Identify which cell holds the provided text, then report its [x, y] central coordinate. 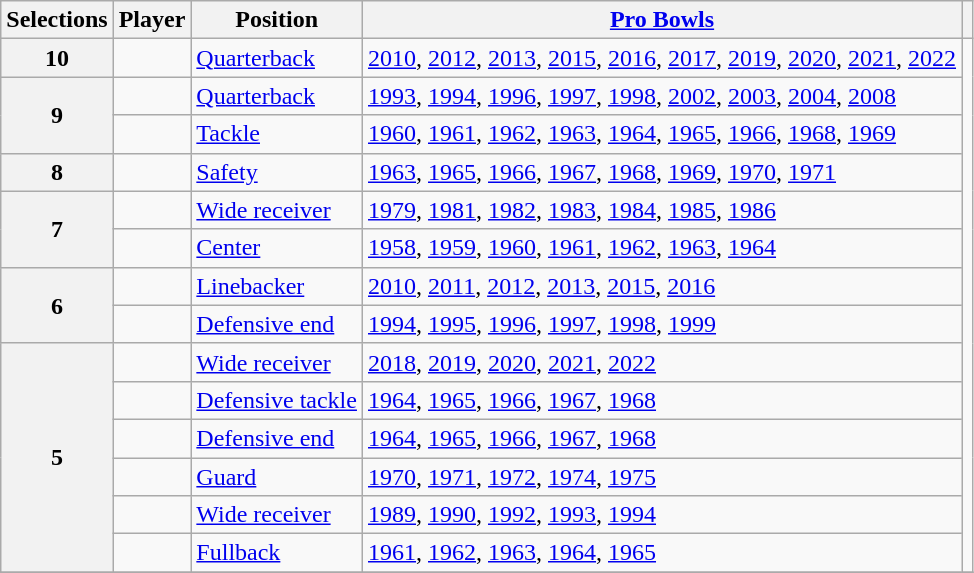
Safety [277, 172]
2010, 2012, 2013, 2015, 2016, 2017, 2019, 2020, 2021, 2022 [662, 58]
1961, 1962, 1963, 1964, 1965 [662, 553]
7 [57, 229]
Tackle [277, 134]
1958, 1959, 1960, 1961, 1962, 1963, 1964 [662, 248]
10 [57, 58]
1989, 1990, 1992, 1993, 1994 [662, 515]
1979, 1981, 1982, 1983, 1984, 1985, 1986 [662, 210]
9 [57, 115]
Linebacker [277, 286]
6 [57, 305]
8 [57, 172]
Center [277, 248]
Guard [277, 477]
Position [277, 20]
1994, 1995, 1996, 1997, 1998, 1999 [662, 324]
Defensive tackle [277, 400]
Fullback [277, 553]
1960, 1961, 1962, 1963, 1964, 1965, 1966, 1968, 1969 [662, 134]
1970, 1971, 1972, 1974, 1975 [662, 477]
Pro Bowls [662, 20]
1993, 1994, 1996, 1997, 1998, 2002, 2003, 2004, 2008 [662, 96]
Player [152, 20]
2010, 2011, 2012, 2013, 2015, 2016 [662, 286]
Selections [57, 20]
5 [57, 457]
2018, 2019, 2020, 2021, 2022 [662, 362]
1963, 1965, 1966, 1967, 1968, 1969, 1970, 1971 [662, 172]
